Scan for the cell matching the given text and deliver its [X, Y] coordinate at center. 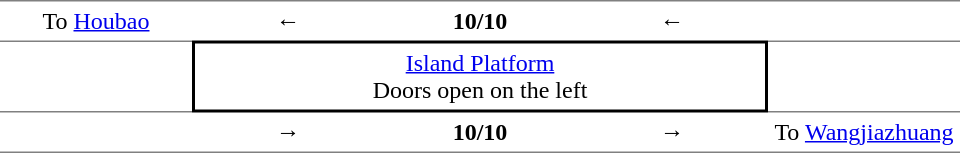
To Wangjiazhuang [864, 132]
To Houbao [96, 20]
Island PlatformDoors open on the left [480, 76]
